Return the [x, y] coordinate for the center point of the cell that contains the specified text.  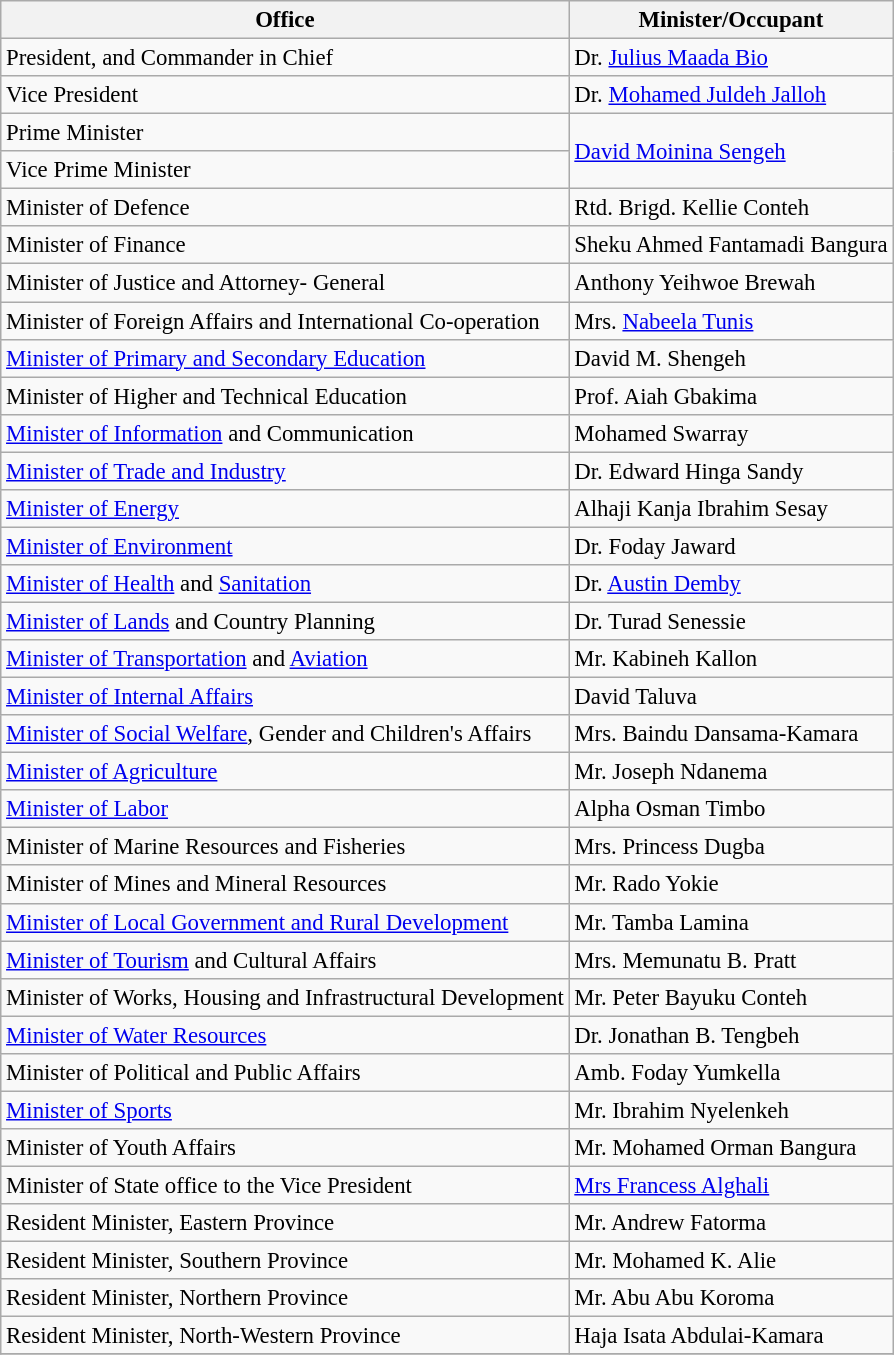
Mr. Andrew Fatorma [731, 1223]
Resident Minister, Southern Province [285, 1261]
Minister of Environment [285, 546]
Mr. Ibrahim Nyelenkeh [731, 1110]
Minister of Internal Affairs [285, 697]
Dr. Edward Hinga Sandy [731, 471]
Mr. Joseph Ndanema [731, 772]
Minister of Transportation and Aviation [285, 659]
Minister of State office to the Vice President [285, 1185]
Mr. Rado Yokie [731, 885]
Prof. Aiah Gbakima [731, 396]
Alpha Osman Timbo [731, 809]
Minister of Higher and Technical Education [285, 396]
Minister of Primary and Secondary Education [285, 358]
Mrs. Princess Dugba [731, 847]
Office [285, 20]
Mrs. Baindu Dansama-Kamara [731, 734]
Resident Minister, Northern Province [285, 1298]
Minister of Sports [285, 1110]
Resident Minister, Eastern Province [285, 1223]
Minister of Agriculture [285, 772]
Minister of Labor [285, 809]
Minister of Political and Public Affairs [285, 1073]
Rtd. Brigd. Kellie Conteh [731, 208]
Minister of Tourism and Cultural Affairs [285, 960]
Minister/Occupant [731, 20]
Mr. Mohamed Orman Bangura [731, 1148]
Minister of Water Resources [285, 1035]
Dr. Jonathan B. Tengbeh [731, 1035]
Haja Isata Abdulai-Kamara [731, 1336]
Minister of Justice and Attorney- General [285, 283]
Mrs. Memunatu B. Pratt [731, 960]
Minister of Works, Housing and Infrastructural Development [285, 997]
Mr. Tamba Lamina [731, 922]
Minister of Marine Resources and Fisheries [285, 847]
Alhaji Kanja Ibrahim Sesay [731, 509]
Dr. Austin Demby [731, 584]
Minister of Social Welfare, Gender and Children's Affairs [285, 734]
Minister of Lands and Country Planning [285, 621]
Dr. Foday Jaward [731, 546]
Minister of Energy [285, 509]
Mohamed Swarray [731, 433]
Mr. Kabineh Kallon [731, 659]
Minister of Mines and Mineral Resources [285, 885]
Minister of Health and Sanitation [285, 584]
Mrs. Nabeela Tunis [731, 321]
Mr. Mohamed K. Alie [731, 1261]
David Moinina Sengeh [731, 152]
Minister of Finance [285, 245]
Minister of Foreign Affairs and International Co-operation [285, 321]
David Taluva [731, 697]
Prime Minister [285, 133]
Mrs Francess Alghali [731, 1185]
David M. Shengeh [731, 358]
Amb. Foday Yumkella [731, 1073]
Minister of Information and Communication [285, 433]
Resident Minister, North-Western Province [285, 1336]
Vice President [285, 95]
Mr. Peter Bayuku Conteh [731, 997]
Dr. Julius Maada Bio [731, 58]
President, and Commander in Chief [285, 58]
Minister of Trade and Industry [285, 471]
Minister of Youth Affairs [285, 1148]
Dr. Turad Senessie [731, 621]
Anthony Yeihwoe Brewah [731, 283]
Sheku Ahmed Fantamadi Bangura [731, 245]
Vice Prime Minister [285, 170]
Minister of Defence [285, 208]
Minister of Local Government and Rural Development [285, 922]
Mr. Abu Abu Koroma [731, 1298]
Dr. Mohamed Juldeh Jalloh [731, 95]
